Extract the (X, Y) coordinate from the center of the cell holding the provided text.  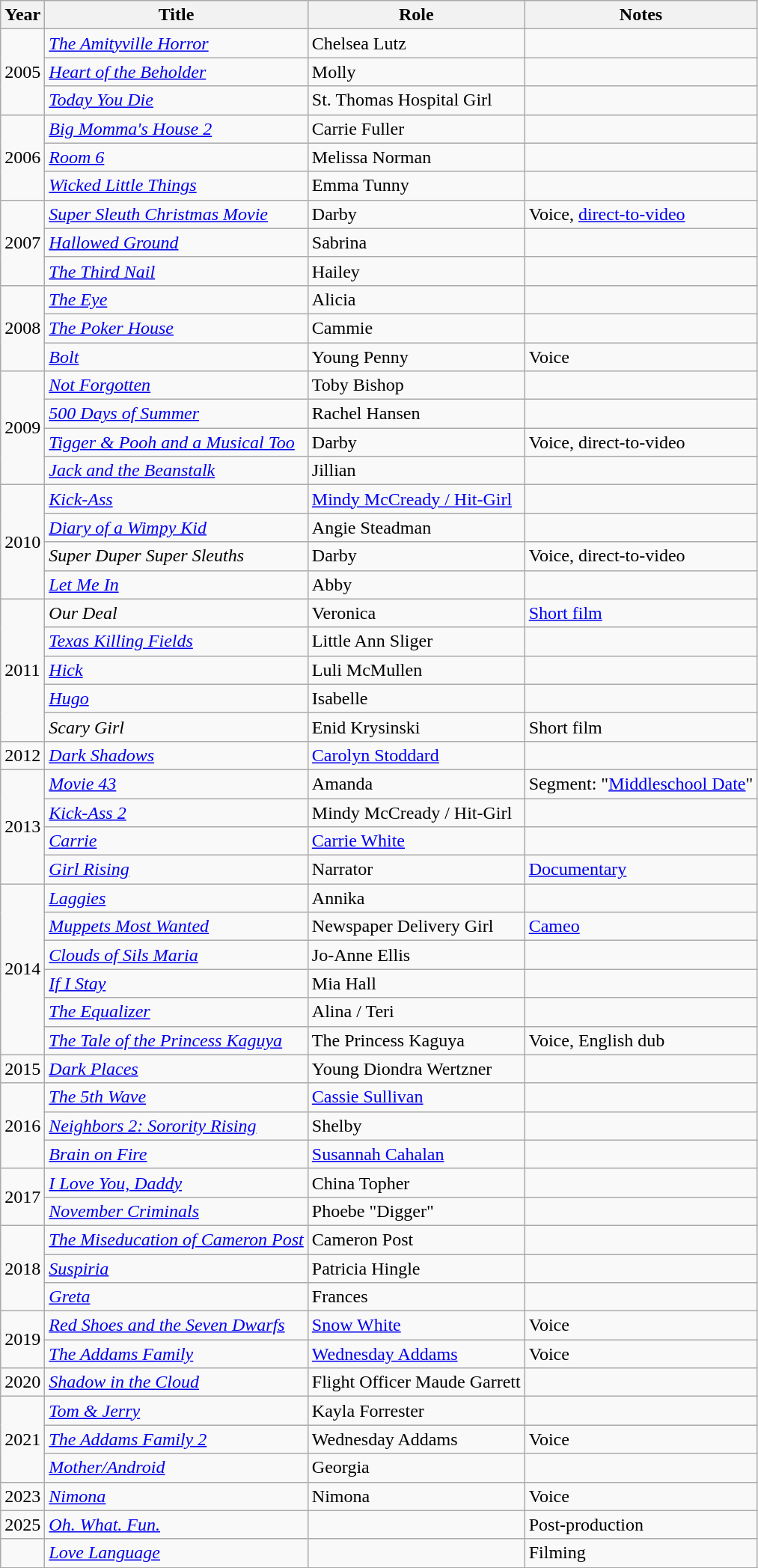
Carolyn Stoddard (416, 755)
The Third Nail (177, 271)
The Addams Family (177, 1354)
Shadow in the Cloud (177, 1382)
500 Days of Summer (177, 414)
Young Penny (416, 357)
Bolt (177, 357)
Neighbors 2: Sorority Rising (177, 1126)
Not Forgotten (177, 385)
Hick (177, 670)
2008 (22, 328)
Notes (641, 15)
Muppets Most Wanted (177, 927)
Mother/Android (177, 1468)
2012 (22, 755)
Role (416, 15)
Greta (177, 1297)
Brain on Fire (177, 1154)
The Addams Family 2 (177, 1439)
The Eye (177, 299)
Filming (641, 1553)
Enid Krysinski (416, 727)
2005 (22, 72)
The Equalizer (177, 1012)
Today You Die (177, 100)
Diary of a Wimpy Kid (177, 528)
2020 (22, 1382)
Hallowed Ground (177, 242)
The Amityville Horror (177, 43)
Super Sleuth Christmas Movie (177, 214)
Cameo (641, 927)
Jillian (416, 471)
Segment: "Middleschool Date" (641, 784)
Angie Steadman (416, 528)
Amanda (416, 784)
The 5th Wave (177, 1097)
Jack and the Beanstalk (177, 471)
2018 (22, 1268)
Snow White (416, 1326)
2019 (22, 1340)
Kick-Ass 2 (177, 812)
Title (177, 15)
Toby Bishop (416, 385)
Super Duper Super Sleuths (177, 556)
Mia Hall (416, 983)
Cameron Post (416, 1239)
Hugo (177, 698)
Post-production (641, 1525)
Emma Tunny (416, 186)
Jo-Anne Ellis (416, 955)
November Criminals (177, 1211)
The Miseducation of Cameron Post (177, 1239)
Annika (416, 898)
Newspaper Delivery Girl (416, 927)
Narrator (416, 870)
2016 (22, 1126)
Alina / Teri (416, 1012)
Tigger & Pooh and a Musical Too (177, 442)
Our Deal (177, 613)
Tom & Jerry (177, 1411)
If I Stay (177, 983)
2017 (22, 1197)
The Princess Kaguya (416, 1040)
2009 (22, 428)
2015 (22, 1069)
Alicia (416, 299)
China Topher (416, 1183)
Frances (416, 1297)
Laggies (177, 898)
Flight Officer Maude Garrett (416, 1382)
Kick-Ass (177, 499)
Patricia Hingle (416, 1269)
Scary Girl (177, 727)
Dark Shadows (177, 755)
2007 (22, 242)
St. Thomas Hospital Girl (416, 100)
I Love You, Daddy (177, 1183)
2011 (22, 670)
2025 (22, 1525)
Documentary (641, 870)
Year (22, 15)
Shelby (416, 1126)
Melissa Norman (416, 157)
Abby (416, 585)
2021 (22, 1439)
Let Me In (177, 585)
Carrie White (416, 841)
Georgia (416, 1468)
Carrie Fuller (416, 129)
The Poker House (177, 328)
Sabrina (416, 242)
Isabelle (416, 698)
Dark Places (177, 1069)
2023 (22, 1496)
Veronica (416, 613)
Kayla Forrester (416, 1411)
Susannah Cahalan (416, 1154)
Rachel Hansen (416, 414)
2013 (22, 826)
Big Momma's House 2 (177, 129)
Suspiria (177, 1269)
Red Shoes and the Seven Dwarfs (177, 1326)
Molly (416, 72)
Cassie Sullivan (416, 1097)
The Tale of the Princess Kaguya (177, 1040)
Chelsea Lutz (416, 43)
2006 (22, 157)
Carrie (177, 841)
Texas Killing Fields (177, 641)
Voice, English dub (641, 1040)
Clouds of Sils Maria (177, 955)
2010 (22, 542)
Young Diondra Wertzner (416, 1069)
Oh. What. Fun. (177, 1525)
Cammie (416, 328)
Little Ann Sliger (416, 641)
Movie 43 (177, 784)
Room 6 (177, 157)
Wicked Little Things (177, 186)
Heart of the Beholder (177, 72)
2014 (22, 969)
Phoebe "Digger" (416, 1211)
Love Language (177, 1553)
Luli McMullen (416, 670)
Girl Rising (177, 870)
Hailey (416, 271)
